Find where the given text appears and provide that cell's center as (x, y) coordinate. 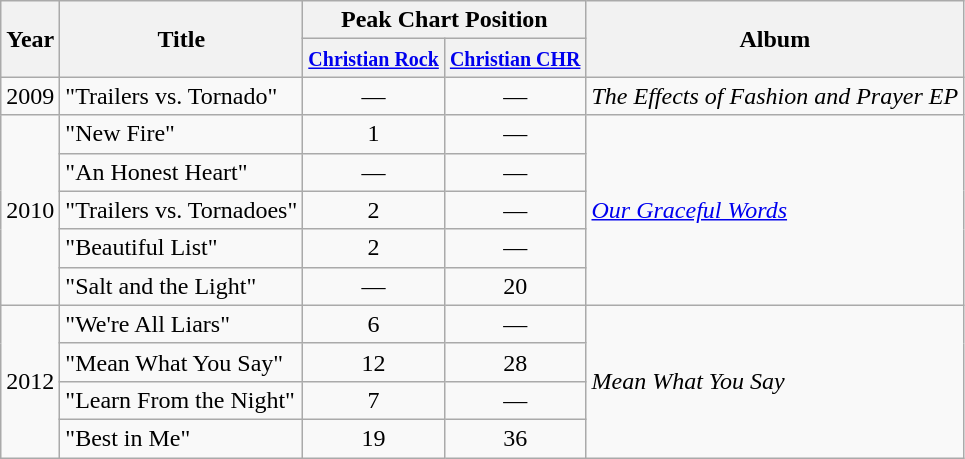
"Learn From the Night" (182, 400)
"New Fire" (182, 134)
19 (374, 438)
Peak Chart Position (444, 20)
Christian CHR (515, 58)
36 (515, 438)
"Salt and the Light" (182, 286)
"Trailers vs. Tornadoes" (182, 210)
2012 (30, 381)
Our Graceful Words (775, 210)
7 (374, 400)
20 (515, 286)
6 (374, 324)
2010 (30, 210)
Christian Rock (374, 58)
"Mean What You Say" (182, 362)
2009 (30, 96)
1 (374, 134)
12 (374, 362)
The Effects of Fashion and Prayer EP (775, 96)
Year (30, 39)
"Trailers vs. Tornado" (182, 96)
"Beautiful List" (182, 248)
Title (182, 39)
28 (515, 362)
"We're All Liars" (182, 324)
Mean What You Say (775, 381)
"Best in Me" (182, 438)
Album (775, 39)
"An Honest Heart" (182, 172)
